Determine the [x, y] coordinate at the center of the cell enclosing the given text.  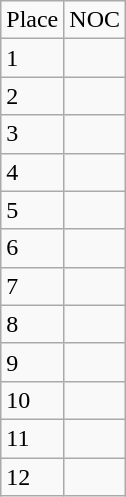
Place [32, 20]
7 [32, 286]
10 [32, 400]
12 [32, 477]
2 [32, 96]
1 [32, 58]
5 [32, 210]
NOC [95, 20]
8 [32, 324]
11 [32, 438]
6 [32, 248]
4 [32, 172]
9 [32, 362]
3 [32, 134]
